Identify which cell holds the provided text, then report its [x, y] central coordinate. 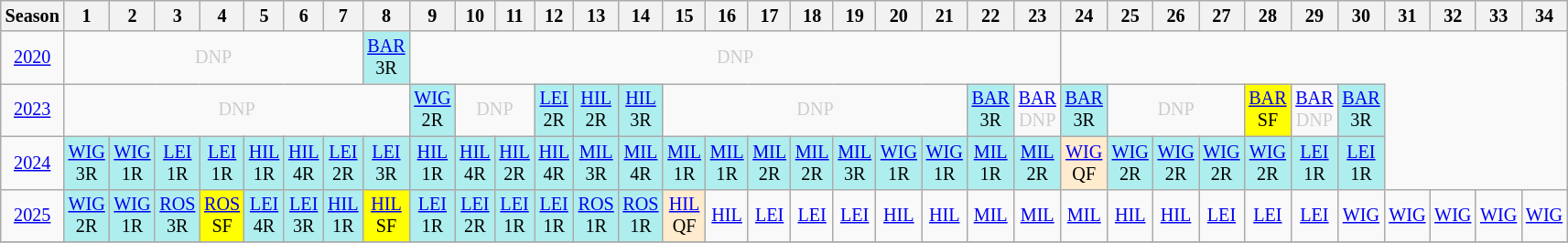
2025 [33, 216]
25 [1130, 16]
10 [474, 16]
3 [178, 16]
14 [641, 16]
1 [87, 16]
ROS3R [178, 216]
HILQF [685, 216]
HIL3R [641, 111]
WIGQF [1084, 163]
WIG3R [87, 163]
11 [514, 16]
31 [1407, 16]
7 [342, 16]
34 [1544, 16]
6 [304, 16]
15 [685, 16]
18 [813, 16]
2024 [33, 163]
5 [264, 16]
HILSF [386, 216]
13 [597, 16]
2020 [33, 58]
19 [855, 16]
22 [990, 16]
2 [133, 16]
8 [386, 16]
2023 [33, 111]
MIL4R [641, 163]
17 [769, 16]
26 [1176, 16]
LEI4R [264, 216]
4 [222, 16]
30 [1360, 16]
BARSF [1267, 111]
16 [727, 16]
ROSSF [222, 216]
27 [1222, 16]
9 [432, 16]
24 [1084, 16]
20 [899, 16]
32 [1453, 16]
33 [1498, 16]
12 [555, 16]
23 [1038, 16]
21 [945, 16]
28 [1267, 16]
Season [33, 16]
29 [1314, 16]
